Detect which cell encompasses the target text, then output its (x, y) center coordinate. 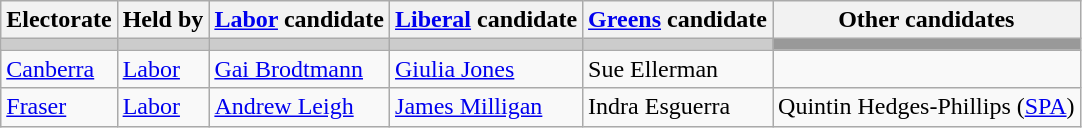
Giulia Jones (486, 69)
Fraser (59, 107)
Other candidates (927, 20)
Indra Esguerra (678, 107)
Electorate (59, 20)
Labor candidate (300, 20)
Andrew Leigh (300, 107)
Liberal candidate (486, 20)
Canberra (59, 69)
Gai Brodtmann (300, 69)
Greens candidate (678, 20)
Held by (163, 20)
Sue Ellerman (678, 69)
James Milligan (486, 107)
Quintin Hedges-Phillips (SPA) (927, 107)
